Identify which cell holds the provided text, then report its [x, y] central coordinate. 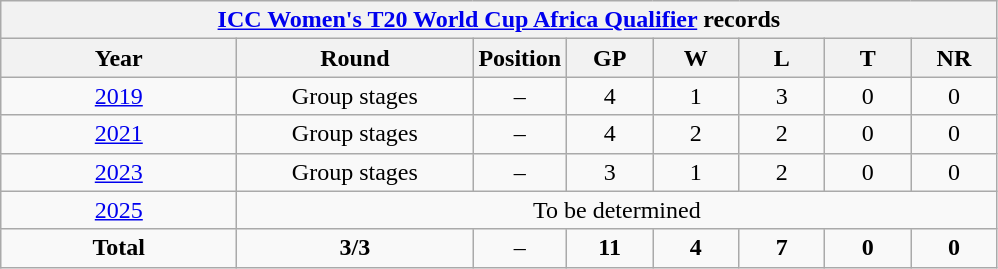
ICC Women's T20 World Cup Africa Qualifier records [499, 20]
3/3 [355, 248]
11 [610, 248]
2021 [119, 134]
W [696, 58]
2019 [119, 96]
Total [119, 248]
T [868, 58]
2025 [119, 210]
Position [520, 58]
Year [119, 58]
L [782, 58]
Round [355, 58]
GP [610, 58]
2023 [119, 172]
7 [782, 248]
NR [954, 58]
To be determined [617, 210]
